Identify which cell holds the provided text, then report its (X, Y) central coordinate. 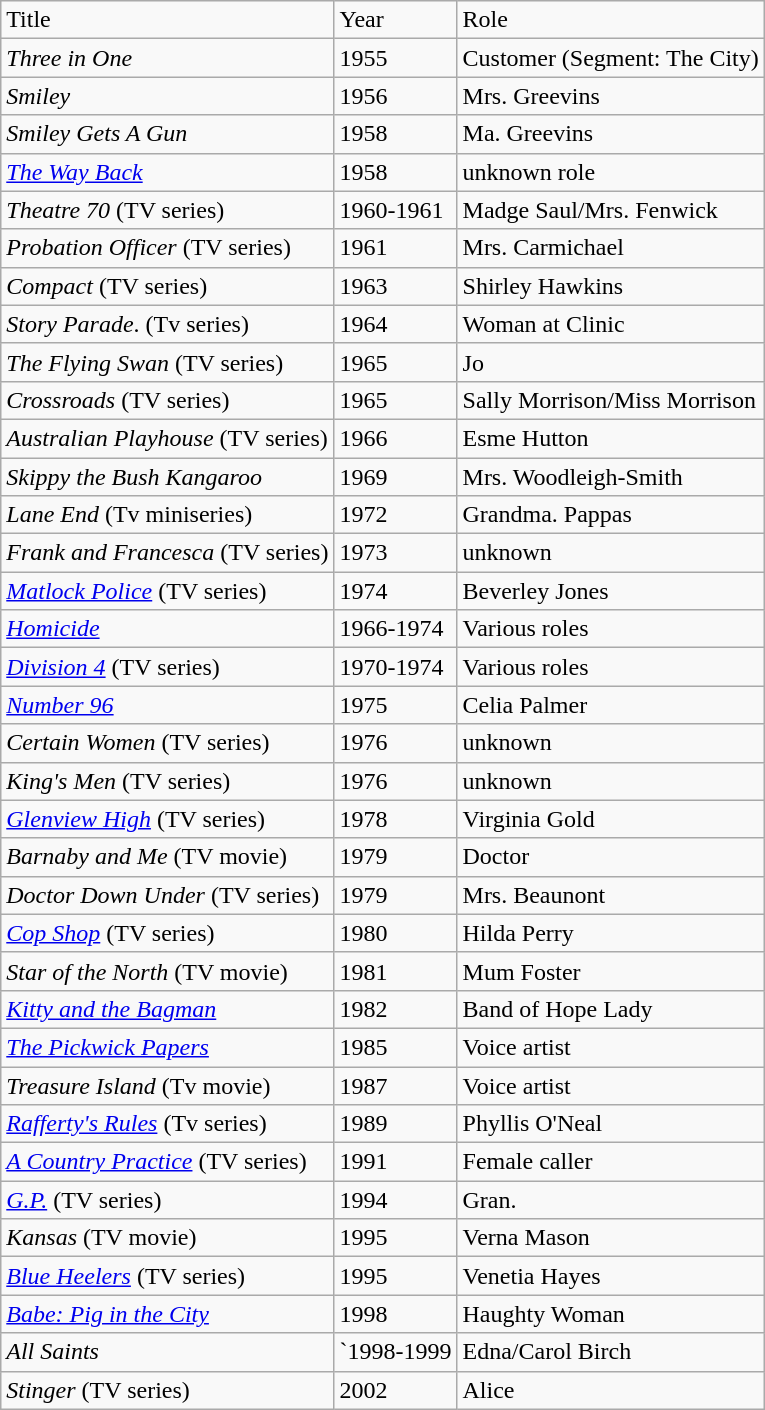
1998 (396, 1314)
Role (610, 20)
Phyllis O'Neal (610, 1124)
1982 (396, 1009)
Rafferty's Rules (Tv series) (168, 1124)
Australian Playhouse (TV series) (168, 438)
Blue Heelers (TV series) (168, 1276)
1956 (396, 96)
Mrs. Carmichael (610, 248)
Kansas (TV movie) (168, 1238)
Female caller (610, 1162)
Stinger (TV series) (168, 1390)
1975 (396, 705)
1969 (396, 477)
Treasure Island (Tv movie) (168, 1085)
1972 (396, 515)
Crossroads (TV series) (168, 400)
Homicide (168, 629)
Customer (Segment: The City) (610, 58)
Certain Women (TV series) (168, 743)
1981 (396, 971)
Division 4 (TV series) (168, 667)
A Country Practice (TV series) (168, 1162)
King's Men (TV series) (168, 781)
Smiley (168, 96)
1985 (396, 1047)
Doctor (610, 857)
1987 (396, 1085)
Mum Foster (610, 971)
Gran. (610, 1200)
1980 (396, 933)
Compact (TV series) (168, 286)
Cop Shop (TV series) (168, 933)
1994 (396, 1200)
Three in One (168, 58)
Theatre 70 (TV series) (168, 210)
Hilda Perry (610, 933)
Virginia Gold (610, 819)
1955 (396, 58)
Edna/Carol Birch (610, 1352)
1961 (396, 248)
1974 (396, 591)
Band of Hope Lady (610, 1009)
The Way Back (168, 172)
Skippy the Bush Kangaroo (168, 477)
1966 (396, 438)
Beverley Jones (610, 591)
Number 96 (168, 705)
2002 (396, 1390)
Shirley Hawkins (610, 286)
Babe: Pig in the City (168, 1314)
Story Parade. (Tv series) (168, 324)
Mrs. Greevins (610, 96)
Ma. Greevins (610, 134)
Kitty and the Bagman (168, 1009)
Venetia Hayes (610, 1276)
1970-1974 (396, 667)
1991 (396, 1162)
Glenview High (TV series) (168, 819)
1978 (396, 819)
Woman at Clinic (610, 324)
Smiley Gets A Gun (168, 134)
Year (396, 20)
Verna Mason (610, 1238)
The Pickwick Papers (168, 1047)
Mrs. Woodleigh-Smith (610, 477)
All Saints (168, 1352)
Star of the North (TV movie) (168, 971)
Alice (610, 1390)
Jo (610, 362)
Title (168, 20)
Probation Officer (TV series) (168, 248)
1966-1974 (396, 629)
Matlock Police (TV series) (168, 591)
Celia Palmer (610, 705)
Haughty Woman (610, 1314)
`1998-1999 (396, 1352)
1963 (396, 286)
Sally Morrison/Miss Morrison (610, 400)
Grandma. Pappas (610, 515)
1973 (396, 553)
1989 (396, 1124)
1960-1961 (396, 210)
G.P. (TV series) (168, 1200)
1964 (396, 324)
Frank and Francesca (TV series) (168, 553)
Esme Hutton (610, 438)
Barnaby and Me (TV movie) (168, 857)
Doctor Down Under (TV series) (168, 895)
Madge Saul/Mrs. Fenwick (610, 210)
The Flying Swan (TV series) (168, 362)
unknown role (610, 172)
Mrs. Beaunont (610, 895)
Lane End (Tv miniseries) (168, 515)
